Identify which cell holds the provided text, then report its [x, y] central coordinate. 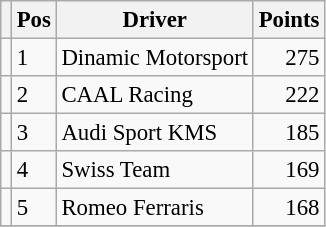
Points [288, 20]
Audi Sport KMS [154, 133]
Romeo Ferraris [154, 208]
3 [34, 133]
1 [34, 58]
169 [288, 170]
4 [34, 170]
168 [288, 208]
2 [34, 95]
CAAL Racing [154, 95]
Driver [154, 20]
275 [288, 58]
Pos [34, 20]
Dinamic Motorsport [154, 58]
5 [34, 208]
222 [288, 95]
Swiss Team [154, 170]
185 [288, 133]
